Return [x, y] of the center of cell containing provided text 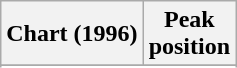
Peakposition [189, 34]
Chart (1996) [72, 34]
